Find where the given text appears and provide that cell's center as [X, Y] coordinate. 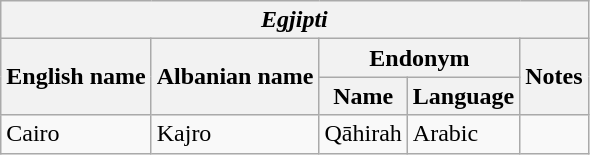
Endonym [420, 58]
Qāhirah [363, 134]
English name [76, 77]
Name [363, 96]
Language [463, 96]
Arabic [463, 134]
Egjipti [294, 20]
Albanian name [235, 77]
Kajro [235, 134]
Notes [554, 77]
Cairo [76, 134]
